Output the (X, Y) coordinate of the center of the cell containing the given text.  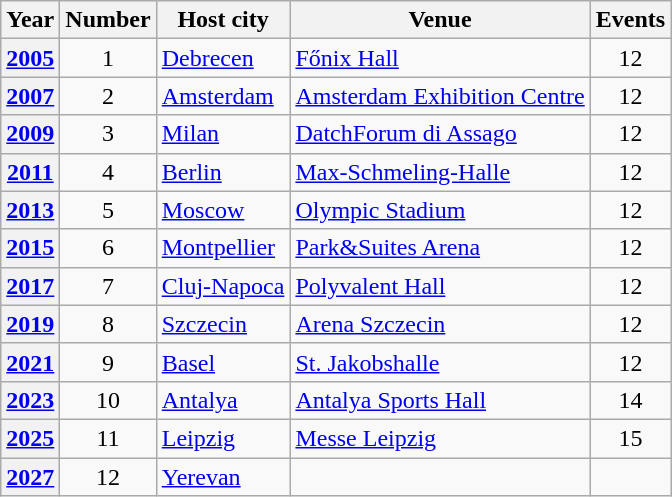
Montpellier (223, 248)
3 (108, 134)
2013 (30, 210)
Host city (223, 20)
2017 (30, 286)
Amsterdam Exhibition Centre (440, 96)
Yerevan (223, 477)
Polyvalent Hall (440, 286)
Berlin (223, 172)
Venue (440, 20)
2005 (30, 58)
Messe Leipzig (440, 438)
11 (108, 438)
4 (108, 172)
1 (108, 58)
2027 (30, 477)
Park&Suites Arena (440, 248)
2 (108, 96)
2025 (30, 438)
Arena Szczecin (440, 324)
9 (108, 362)
Főnix Hall (440, 58)
2011 (30, 172)
15 (630, 438)
Max-Schmeling-Halle (440, 172)
Number (108, 20)
Milan (223, 134)
8 (108, 324)
Basel (223, 362)
Szczecin (223, 324)
5 (108, 210)
Year (30, 20)
2023 (30, 400)
Events (630, 20)
Debrecen (223, 58)
14 (630, 400)
2009 (30, 134)
Olympic Stadium (440, 210)
DatchForum di Assago (440, 134)
Antalya (223, 400)
2015 (30, 248)
Leipzig (223, 438)
2007 (30, 96)
St. Jakobshalle (440, 362)
2019 (30, 324)
2021 (30, 362)
Antalya Sports Hall (440, 400)
Cluj-Napoca (223, 286)
Moscow (223, 210)
10 (108, 400)
6 (108, 248)
Amsterdam (223, 96)
7 (108, 286)
